Return the (X, Y) coordinate for the center point of the cell that contains the specified text.  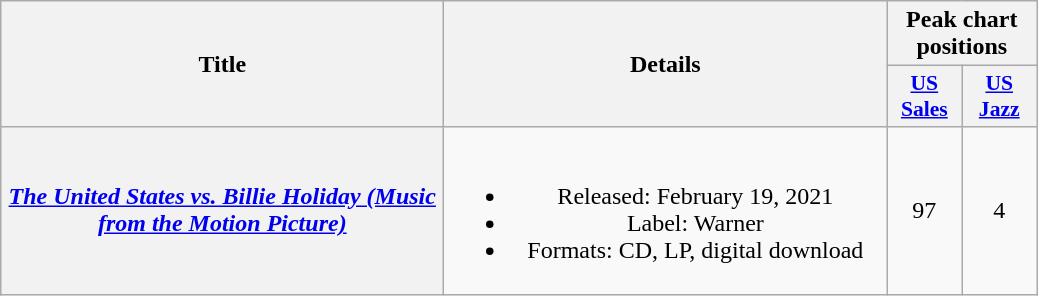
The United States vs. Billie Holiday (Music from the Motion Picture) (222, 210)
Released: February 19, 2021Label: WarnerFormats: CD, LP, digital download (666, 210)
97 (924, 210)
USJazz (1000, 96)
4 (1000, 210)
Details (666, 64)
Title (222, 64)
USSales (924, 96)
Peak chart positions (962, 34)
